Locate the cell with the specified text and output its [x, y] center coordinate. 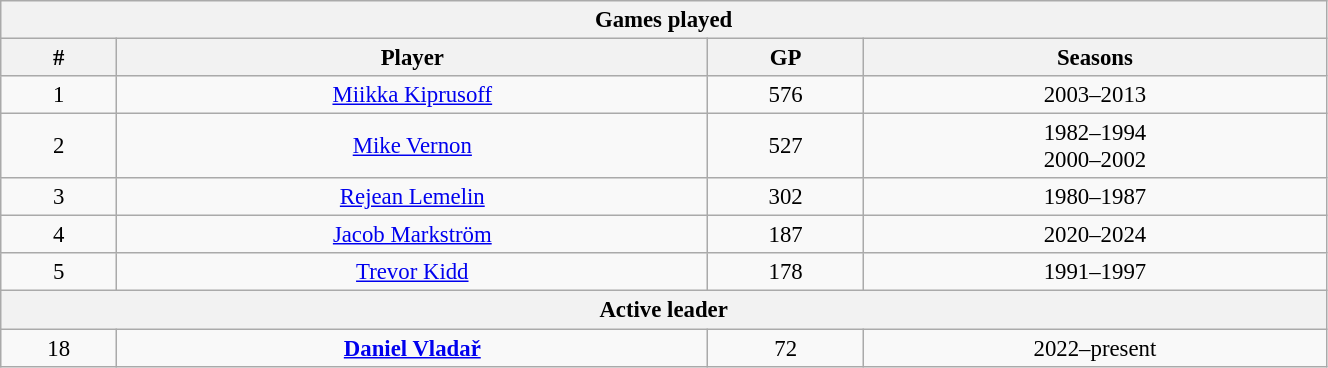
187 [786, 235]
Player [412, 58]
302 [786, 197]
18 [59, 348]
2022–present [1094, 348]
4 [59, 235]
GP [786, 58]
Mike Vernon [412, 146]
Trevor Kidd [412, 273]
2020–2024 [1094, 235]
178 [786, 273]
Games played [664, 20]
1982–19942000–2002 [1094, 146]
1 [59, 95]
2 [59, 146]
Rejean Lemelin [412, 197]
1980–1987 [1094, 197]
576 [786, 95]
72 [786, 348]
2003–2013 [1094, 95]
5 [59, 273]
1991–1997 [1094, 273]
Active leader [664, 310]
Jacob Markström [412, 235]
Daniel Vladař [412, 348]
Miikka Kiprusoff [412, 95]
527 [786, 146]
3 [59, 197]
Seasons [1094, 58]
# [59, 58]
